Output the (X, Y) coordinate of the center of the cell containing the given text.  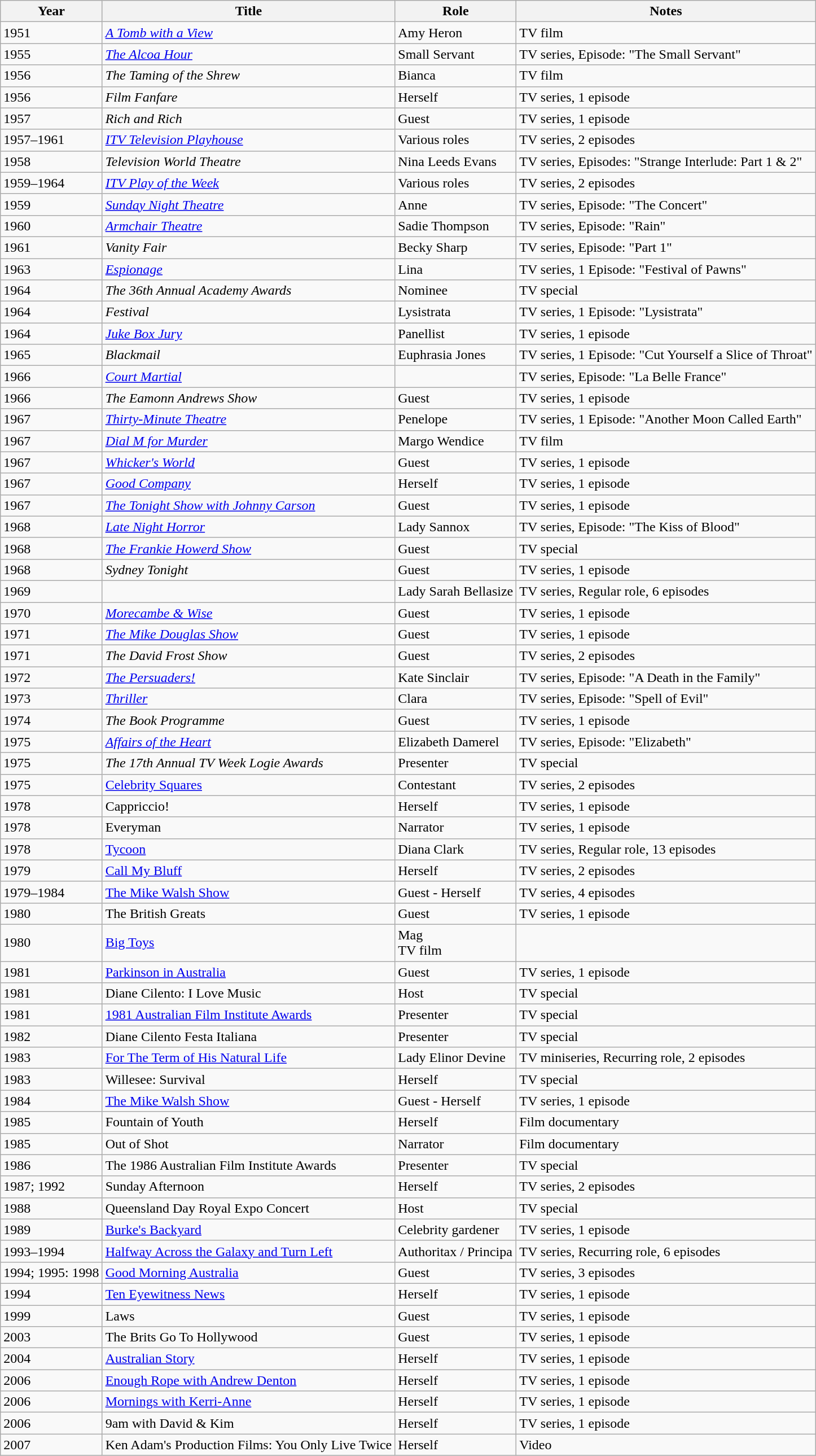
Willesee: Survival (248, 1079)
Clara (456, 699)
For The Term of His Natural Life (248, 1058)
Ken Adam's Production Films: You Only Live Twice (248, 1445)
1963 (51, 269)
Lysistrata (456, 312)
The Taming of the Shrew (248, 76)
1984 (51, 1101)
TV miniseries, Recurring role, 2 episodes (666, 1058)
TV series, Episode: "Rain" (666, 226)
Mornings with Kerri-Anne (248, 1402)
1989 (51, 1230)
The Book Programme (248, 720)
Fountain of Youth (248, 1122)
The British Greats (248, 913)
Ten Eyewitness News (248, 1294)
TV series, Episode: "La Belle France" (666, 377)
Authoritax / Principa (456, 1251)
Margo Wendice (456, 441)
TV series, Episode: "The Small Servant" (666, 54)
Halfway Across the Galaxy and Turn Left (248, 1251)
TV series, 1 Episode: "Cut Yourself a Slice of Throat" (666, 355)
TV series, Episode: "Part 1" (666, 247)
The Frankie Howerd Show (248, 548)
Affairs of the Heart (248, 742)
The 17th Annual TV Week Logie Awards (248, 763)
1994; 1995: 1998 (51, 1273)
TV series, 4 episodes (666, 892)
1961 (51, 247)
2003 (51, 1337)
Rich and Rich (248, 119)
1972 (51, 677)
TV series, 1 Episode: "Festival of Pawns" (666, 269)
1993–1994 (51, 1251)
1999 (51, 1316)
Queensland Day Royal Expo Concert (248, 1208)
1981 Australian Film Institute Awards (248, 1015)
Television World Theatre (248, 161)
Lina (456, 269)
1959–1964 (51, 183)
The Brits Go To Hollywood (248, 1337)
1958 (51, 161)
TV series, Episode: "Spell of Evil" (666, 699)
Film Fanfare (248, 97)
The Tonight Show with Johnny Carson (248, 505)
TV series, Episode: "The Kiss of Blood" (666, 527)
TV series, Episodes: "Strange Interlude: Part 1 & 2" (666, 161)
Becky Sharp (456, 247)
1957–1961 (51, 140)
Vanity Fair (248, 247)
1970 (51, 613)
Diane Cilento: I Love Music (248, 994)
Festival (248, 312)
1969 (51, 591)
1979 (51, 871)
1979–1984 (51, 892)
1986 (51, 1165)
Lady Elinor Devine (456, 1058)
Amy Heron (456, 33)
TV series, Episode: "Elizabeth" (666, 742)
Sunday Night Theatre (248, 204)
Video (666, 1445)
Good Morning Australia (248, 1273)
1994 (51, 1294)
Morecambe & Wise (248, 613)
TV series, Recurring role, 6 episodes (666, 1251)
9am with David & Kim (248, 1423)
Notes (666, 11)
TV series, Episode: "A Death in the Family" (666, 677)
Euphrasia Jones (456, 355)
Nina Leeds Evans (456, 161)
1973 (51, 699)
MagTV film (456, 943)
The Mike Douglas Show (248, 635)
Australian Story (248, 1359)
Thriller (248, 699)
Bianca (456, 76)
Kate Sinclair (456, 677)
Diana Clark (456, 849)
ITV Play of the Week (248, 183)
Sydney Tonight (248, 570)
Call My Bluff (248, 871)
1988 (51, 1208)
The 36th Annual Academy Awards (248, 291)
1957 (51, 119)
1951 (51, 33)
Sunday Afternoon (248, 1187)
Good Company (248, 484)
Whicker's World (248, 462)
The 1986 Australian Film Institute Awards (248, 1165)
The David Frost Show (248, 656)
Blackmail (248, 355)
1955 (51, 54)
Everyman (248, 828)
Small Servant (456, 54)
TV series, Regular role, 6 episodes (666, 591)
TV series, Regular role, 13 episodes (666, 849)
ITV Television Playhouse (248, 140)
TV series, 3 episodes (666, 1273)
1987; 1992 (51, 1187)
Armchair Theatre (248, 226)
2007 (51, 1445)
Nominee (456, 291)
Tycoon (248, 849)
TV series, Episode: "The Concert" (666, 204)
Contestant (456, 785)
The Eamonn Andrews Show (248, 398)
A Tomb with a View (248, 33)
Cappriccio! (248, 806)
Panellist (456, 334)
Court Martial (248, 377)
1965 (51, 355)
Year (51, 11)
Burke's Backyard (248, 1230)
Dial M for Murder (248, 441)
2004 (51, 1359)
Diane Cilento Festa Italiana (248, 1037)
1959 (51, 204)
Anne (456, 204)
Elizabeth Damerel (456, 742)
TV series, 1 Episode: "Another Moon Called Earth" (666, 419)
Celebrity Squares (248, 785)
Espionage (248, 269)
1974 (51, 720)
Sadie Thompson (456, 226)
Parkinson in Australia (248, 972)
TV series, 1 Episode: "Lysistrata" (666, 312)
Out of Shot (248, 1144)
Lady Sannox (456, 527)
Thirty-Minute Theatre (248, 419)
The Persuaders! (248, 677)
Role (456, 11)
Juke Box Jury (248, 334)
Celebrity gardener (456, 1230)
The Alcoa Hour (248, 54)
1982 (51, 1037)
1960 (51, 226)
Lady Sarah Bellasize (456, 591)
Late Night Horror (248, 527)
Title (248, 11)
Penelope (456, 419)
Enough Rope with Andrew Denton (248, 1380)
Laws (248, 1316)
Big Toys (248, 943)
